Return (x, y) of the center of cell containing provided text 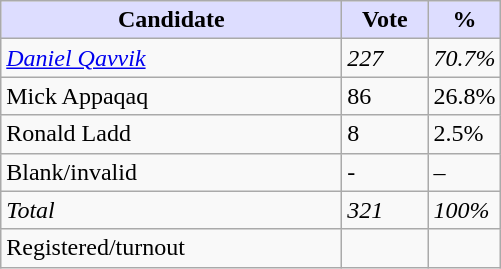
321 (385, 210)
Mick Appaqaq (172, 96)
Total (172, 210)
8 (385, 134)
Vote (385, 20)
Ronald Ladd (172, 134)
100% (464, 210)
Daniel Qavvik (172, 58)
– (464, 172)
Registered/turnout (172, 248)
Blank/invalid (172, 172)
Candidate (172, 20)
% (464, 20)
70.7% (464, 58)
86 (385, 96)
227 (385, 58)
26.8% (464, 96)
2.5% (464, 134)
- (385, 172)
